Detect which cell encompasses the target text, then output its [x, y] center coordinate. 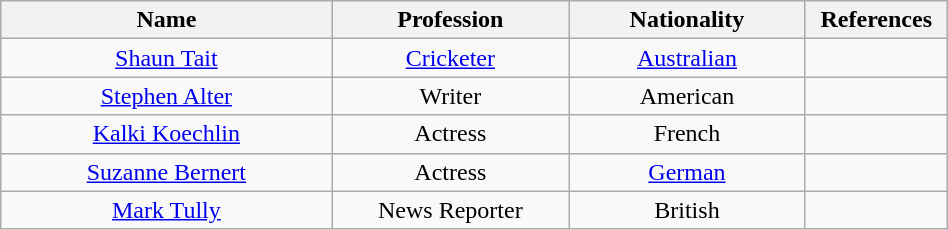
References [876, 20]
News Reporter [450, 210]
Mark Tully [166, 210]
Cricketer [450, 58]
Writer [450, 96]
Name [166, 20]
German [688, 172]
British [688, 210]
Nationality [688, 20]
Kalki Koechlin [166, 134]
French [688, 134]
American [688, 96]
Suzanne Bernert [166, 172]
Stephen Alter [166, 96]
Profession [450, 20]
Shaun Tait [166, 58]
Australian [688, 58]
